For the text-containing cell, return its midpoint in [X, Y] coordinate format. 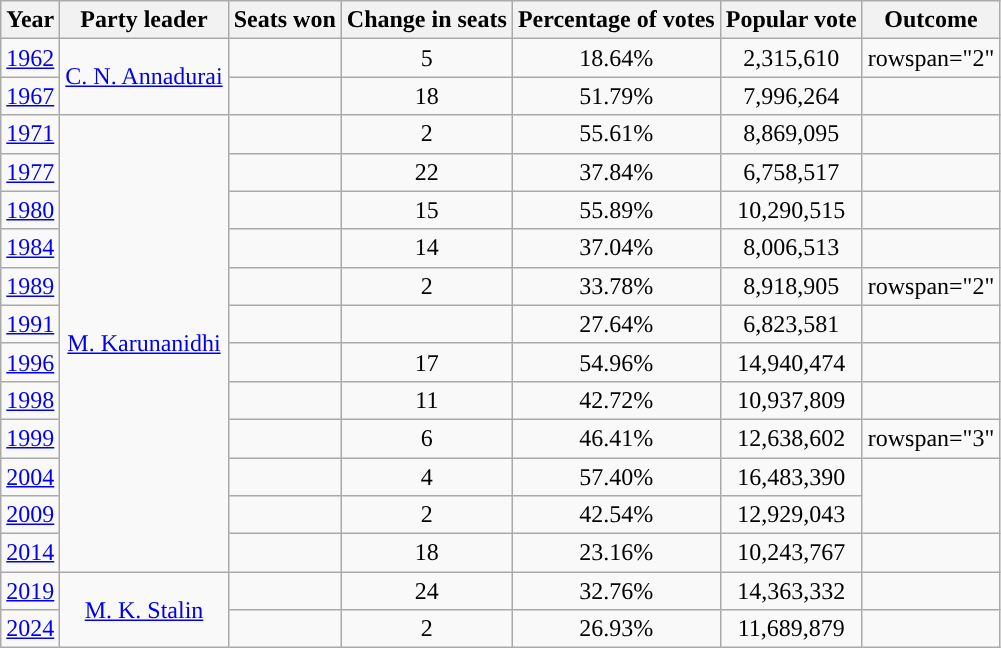
Outcome [931, 20]
11 [426, 400]
4 [426, 477]
14,940,474 [791, 362]
rowspan="3" [931, 438]
6,823,581 [791, 324]
51.79% [616, 96]
1998 [30, 400]
24 [426, 591]
2009 [30, 515]
42.72% [616, 400]
1989 [30, 286]
33.78% [616, 286]
55.61% [616, 134]
27.64% [616, 324]
1980 [30, 210]
Party leader [144, 20]
23.16% [616, 553]
M. Karunanidhi [144, 344]
2024 [30, 629]
1971 [30, 134]
15 [426, 210]
Seats won [284, 20]
1991 [30, 324]
6,758,517 [791, 172]
Percentage of votes [616, 20]
10,937,809 [791, 400]
14,363,332 [791, 591]
8,869,095 [791, 134]
8,918,905 [791, 286]
1962 [30, 58]
18.64% [616, 58]
55.89% [616, 210]
12,929,043 [791, 515]
2019 [30, 591]
1977 [30, 172]
2004 [30, 477]
Year [30, 20]
57.40% [616, 477]
22 [426, 172]
10,243,767 [791, 553]
14 [426, 248]
6 [426, 438]
1996 [30, 362]
8,006,513 [791, 248]
46.41% [616, 438]
26.93% [616, 629]
17 [426, 362]
37.84% [616, 172]
2014 [30, 553]
1999 [30, 438]
32.76% [616, 591]
37.04% [616, 248]
11,689,879 [791, 629]
Change in seats [426, 20]
42.54% [616, 515]
Popular vote [791, 20]
54.96% [616, 362]
10,290,515 [791, 210]
7,996,264 [791, 96]
M. K. Stalin [144, 610]
12,638,602 [791, 438]
1984 [30, 248]
16,483,390 [791, 477]
C. N. Annadurai [144, 77]
1967 [30, 96]
2,315,610 [791, 58]
5 [426, 58]
